Provide the (x, y) coordinate of the cell's center where the given text is located.  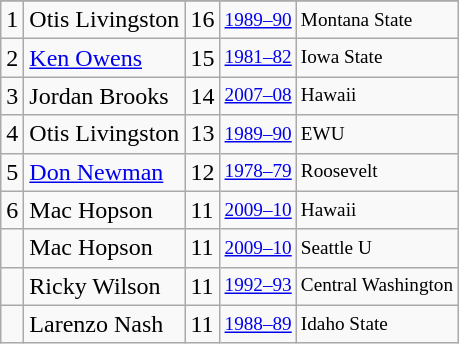
Larenzo Nash (104, 324)
13 (202, 134)
1981–82 (258, 58)
Don Newman (104, 172)
EWU (376, 134)
1 (12, 20)
4 (12, 134)
Roosevelt (376, 172)
6 (12, 210)
2007–08 (258, 96)
16 (202, 20)
Central Washington (376, 286)
Idaho State (376, 324)
1978–79 (258, 172)
5 (12, 172)
14 (202, 96)
Ricky Wilson (104, 286)
Ken Owens (104, 58)
Montana State (376, 20)
2 (12, 58)
Seattle U (376, 248)
1988–89 (258, 324)
1992–93 (258, 286)
Iowa State (376, 58)
12 (202, 172)
3 (12, 96)
Jordan Brooks (104, 96)
15 (202, 58)
